Identify which cell holds the provided text, then report its (x, y) central coordinate. 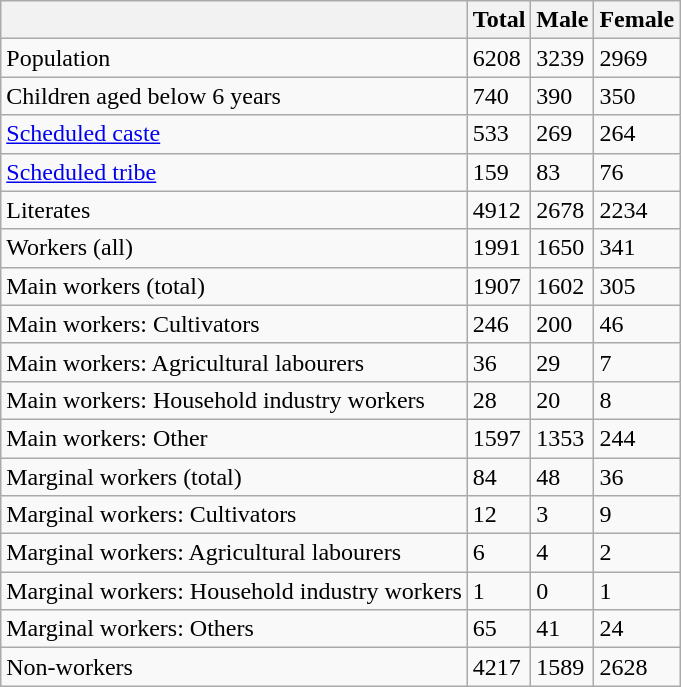
246 (499, 324)
Main workers: Other (234, 438)
8 (637, 400)
28 (499, 400)
20 (562, 400)
Scheduled tribe (234, 172)
41 (562, 629)
83 (562, 172)
Population (234, 58)
244 (637, 438)
29 (562, 362)
Marginal workers (total) (234, 477)
1907 (499, 286)
6208 (499, 58)
65 (499, 629)
Male (562, 20)
24 (637, 629)
305 (637, 286)
Non-workers (234, 667)
390 (562, 96)
Workers (all) (234, 248)
1991 (499, 248)
0 (562, 591)
84 (499, 477)
341 (637, 248)
4 (562, 553)
200 (562, 324)
Main workers (total) (234, 286)
Female (637, 20)
Children aged below 6 years (234, 96)
4912 (499, 210)
76 (637, 172)
3 (562, 515)
159 (499, 172)
2234 (637, 210)
Marginal workers: Agricultural labourers (234, 553)
264 (637, 134)
533 (499, 134)
Main workers: Cultivators (234, 324)
1597 (499, 438)
740 (499, 96)
1353 (562, 438)
9 (637, 515)
6 (499, 553)
Scheduled caste (234, 134)
2628 (637, 667)
2 (637, 553)
12 (499, 515)
7 (637, 362)
269 (562, 134)
Marginal workers: Cultivators (234, 515)
46 (637, 324)
1650 (562, 248)
48 (562, 477)
2969 (637, 58)
4217 (499, 667)
Marginal workers: Household industry workers (234, 591)
Main workers: Agricultural labourers (234, 362)
Literates (234, 210)
Total (499, 20)
350 (637, 96)
1602 (562, 286)
Main workers: Household industry workers (234, 400)
Marginal workers: Others (234, 629)
3239 (562, 58)
2678 (562, 210)
1589 (562, 667)
